Return (x, y) of the center of cell containing provided text 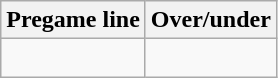
Pregame line (74, 20)
Over/under (210, 20)
